Determine the (X, Y) coordinate at the center of the cell enclosing the given text.  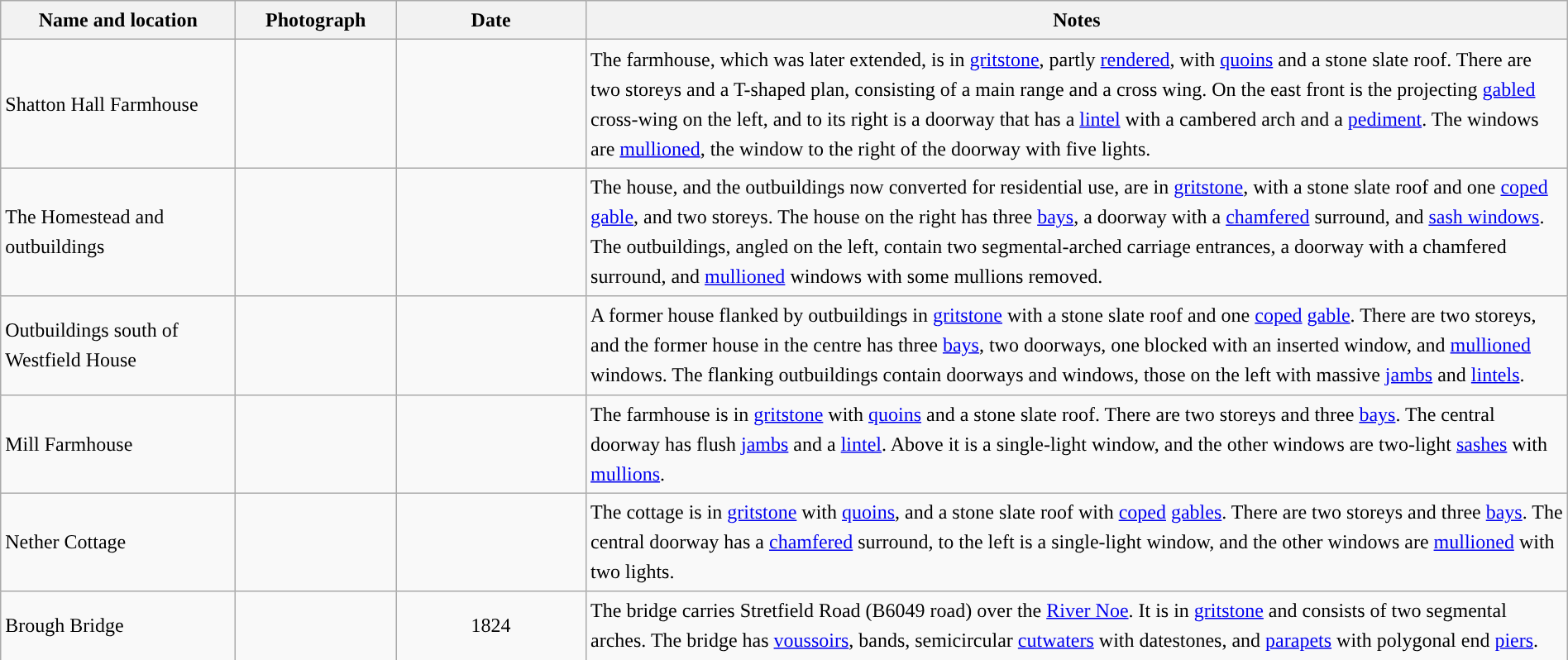
Outbuildings south of Westfield House (118, 346)
The Homestead and outbuildings (118, 232)
Nether Cottage (118, 543)
1824 (491, 625)
Photograph (316, 20)
Brough Bridge (118, 625)
Shatton Hall Farmhouse (118, 104)
Notes (1077, 20)
Mill Farmhouse (118, 443)
Name and location (118, 20)
Date (491, 20)
